Extract the [X, Y] coordinate from the center of the cell holding the provided text.  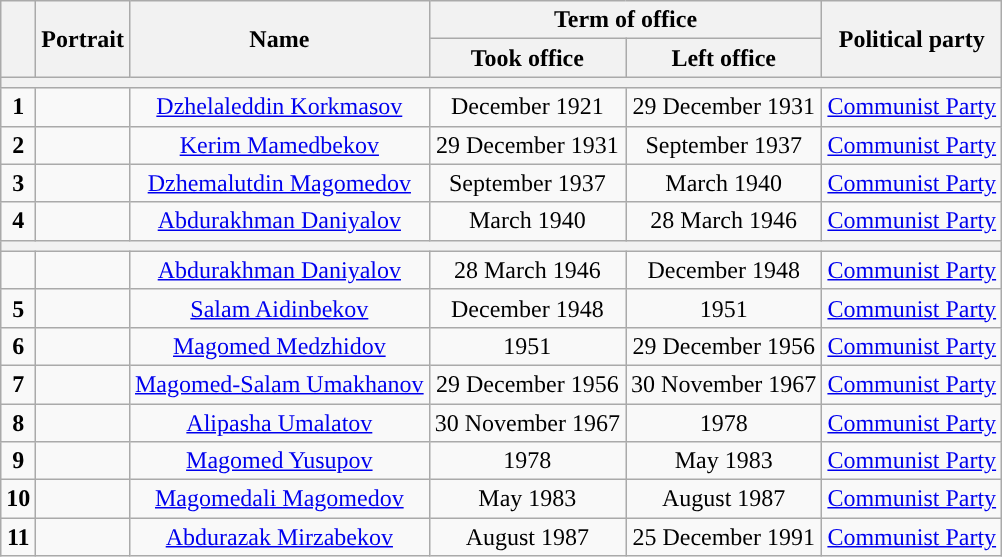
2 [18, 145]
11 [18, 537]
Took office [527, 58]
December 1921 [527, 107]
3 [18, 183]
Dzhelaleddin Korkmasov [279, 107]
Salam Aidinbekov [279, 308]
Political party [912, 39]
Magomed-Salam Umakhanov [279, 384]
Alipasha Umalatov [279, 423]
Magomed Medzhidov [279, 346]
25 December 1991 [724, 537]
Name [279, 39]
4 [18, 221]
Dzhemalutdin Magomedov [279, 183]
5 [18, 308]
Portrait [83, 39]
9 [18, 461]
Left office [724, 58]
Magomed Yusupov [279, 461]
6 [18, 346]
Kerim Mamedbekov [279, 145]
Magomedali Magomedov [279, 499]
Term of office [626, 20]
10 [18, 499]
Abdurazak Mirzabekov [279, 537]
8 [18, 423]
7 [18, 384]
1 [18, 107]
